Detect which cell encompasses the target text, then output its (X, Y) center coordinate. 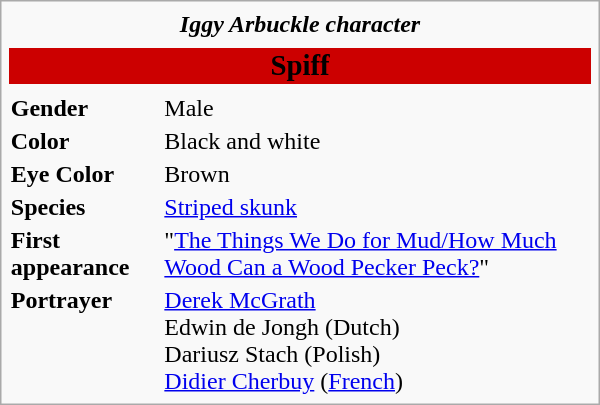
Iggy Arbuckle character (300, 24)
Gender (84, 108)
First appearance (84, 254)
Eye Color (84, 174)
Species (84, 207)
"The Things We Do for Mud/How Much Wood Can a Wood Pecker Peck?" (377, 254)
Spiff (300, 66)
Striped skunk (377, 207)
Brown (377, 174)
Male (377, 108)
Portrayer (84, 340)
Color (84, 141)
Black and white (377, 141)
Derek McGrathEdwin de Jongh (Dutch)Dariusz Stach (Polish) Didier Cherbuy (French) (377, 340)
